Detect which cell encompasses the target text, then output its [x, y] center coordinate. 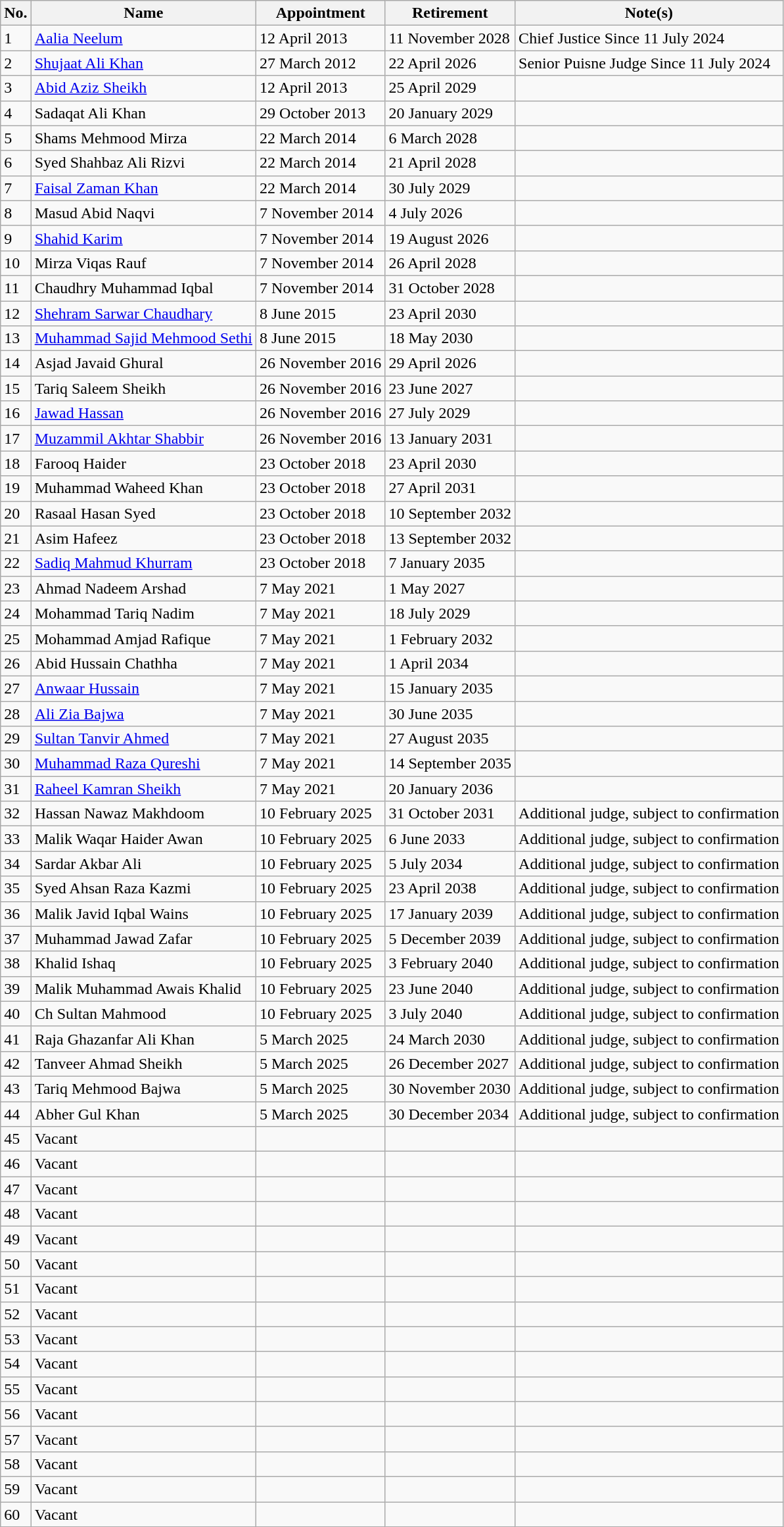
Muzammil Akhtar Shabbir [143, 438]
14 September 2035 [450, 764]
Faisal Zaman Khan [143, 188]
Muhammad Jawad Zafar [143, 939]
Raheel Kamran Sheikh [143, 789]
Chaudhry Muhammad Iqbal [143, 288]
52 [16, 1314]
37 [16, 939]
33 [16, 839]
1 May 2027 [450, 588]
13 January 2031 [450, 438]
Sadaqat Ali Khan [143, 113]
Mirza Viqas Rauf [143, 263]
54 [16, 1364]
18 July 2029 [450, 613]
Tariq Saleem Sheikh [143, 388]
41 [16, 1039]
Asjad Javaid Ghural [143, 364]
Masud Abid Naqvi [143, 213]
13 September 2032 [450, 538]
4 July 2026 [450, 213]
20 January 2029 [450, 113]
19 August 2026 [450, 238]
1 April 2034 [450, 663]
49 [16, 1239]
6 March 2028 [450, 138]
27 March 2012 [321, 63]
23 April 2038 [450, 889]
24 [16, 613]
15 [16, 388]
10 September 2032 [450, 513]
Hassan Nawaz Makhdoom [143, 814]
15 January 2035 [450, 688]
26 December 2027 [450, 1064]
Muhammad Sajid Mehmood Sethi [143, 339]
30 December 2034 [450, 1114]
Shahid Karim [143, 238]
44 [16, 1114]
9 [16, 238]
Jawad Hassan [143, 413]
Asim Hafeez [143, 538]
Retirement [450, 13]
Malik Javid Iqbal Wains [143, 914]
Farooq Haider [143, 463]
22 April 2026 [450, 63]
Sardar Akbar Ali [143, 864]
Ch Sultan Mahmood [143, 1014]
Ali Zia Bajwa [143, 713]
20 [16, 513]
16 [16, 413]
48 [16, 1214]
31 October 2028 [450, 288]
11 [16, 288]
11 November 2028 [450, 38]
Khalid Ishaq [143, 964]
Shams Mehmood Mirza [143, 138]
12 [16, 314]
Note(s) [649, 13]
42 [16, 1064]
14 [16, 364]
27 April 2031 [450, 488]
30 [16, 764]
58 [16, 1464]
3 [16, 88]
39 [16, 989]
17 [16, 438]
Senior Puisne Judge Since 11 July 2024 [649, 63]
27 [16, 688]
56 [16, 1414]
30 November 2030 [450, 1089]
21 April 2028 [450, 163]
21 [16, 538]
24 March 2030 [450, 1039]
45 [16, 1139]
Sadiq Mahmud Khurram [143, 563]
29 April 2026 [450, 364]
No. [16, 13]
46 [16, 1164]
27 August 2035 [450, 739]
17 January 2039 [450, 914]
Shehram Sarwar Chaudhary [143, 314]
27 July 2029 [450, 413]
5 December 2039 [450, 939]
Malik Muhammad Awais Khalid [143, 989]
32 [16, 814]
43 [16, 1089]
26 [16, 663]
34 [16, 864]
47 [16, 1189]
50 [16, 1264]
Aalia Neelum [143, 38]
5 July 2034 [450, 864]
Mohammad Tariq Nadim [143, 613]
30 June 2035 [450, 713]
6 June 2033 [450, 839]
Muhammad Waheed Khan [143, 488]
60 [16, 1514]
59 [16, 1489]
Ahmad Nadeem Arshad [143, 588]
8 [16, 213]
Tariq Mehmood Bajwa [143, 1089]
29 [16, 739]
Mohammad Amjad Rafique [143, 638]
Syed Ahsan Raza Kazmi [143, 889]
55 [16, 1389]
30 July 2029 [450, 188]
23 [16, 588]
23 June 2040 [450, 989]
Chief Justice Since 11 July 2024 [649, 38]
25 [16, 638]
4 [16, 113]
36 [16, 914]
26 April 2028 [450, 263]
18 May 2030 [450, 339]
51 [16, 1289]
10 [16, 263]
7 [16, 188]
20 January 2036 [450, 789]
7 January 2035 [450, 563]
38 [16, 964]
29 October 2013 [321, 113]
35 [16, 889]
40 [16, 1014]
3 February 2040 [450, 964]
6 [16, 163]
31 October 2031 [450, 814]
19 [16, 488]
Muhammad Raza Qureshi [143, 764]
Abid Hussain Chathha [143, 663]
Rasaal Hasan Syed [143, 513]
Appointment [321, 13]
57 [16, 1439]
23 June 2027 [450, 388]
Name [143, 13]
22 [16, 563]
25 April 2029 [450, 88]
Tanveer Ahmad Sheikh [143, 1064]
Syed Shahbaz Ali Rizvi [143, 163]
3 July 2040 [450, 1014]
Abher Gul Khan [143, 1114]
28 [16, 713]
Shujaat Ali Khan [143, 63]
13 [16, 339]
1 [16, 38]
Anwaar Hussain [143, 688]
53 [16, 1339]
Malik Waqar Haider Awan [143, 839]
Raja Ghazanfar Ali Khan [143, 1039]
18 [16, 463]
2 [16, 63]
Abid Aziz Sheikh [143, 88]
Sultan Tanvir Ahmed [143, 739]
31 [16, 789]
5 [16, 138]
1 February 2032 [450, 638]
